Pinpoint the cell where the given text exists, returning its (x, y) midpoint coordinate. 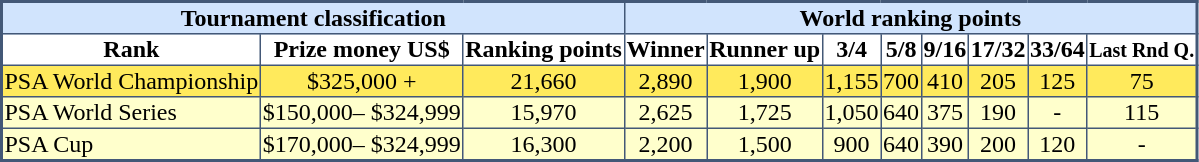
Tournament classification (314, 18)
1,900 (764, 81)
2,890 (666, 81)
120 (1058, 144)
190 (998, 113)
700 (901, 81)
205 (998, 81)
PSA World Series (132, 113)
PSA Cup (132, 144)
1,155 (851, 81)
390 (944, 144)
World ranking points (910, 18)
900 (851, 144)
21,660 (544, 81)
15,970 (544, 113)
Runner up (764, 50)
410 (944, 81)
2,200 (666, 144)
9/16 (944, 50)
PSA World Championship (132, 81)
5/8 (901, 50)
16,300 (544, 144)
375 (944, 113)
Winner (666, 50)
Last Rnd Q. (1142, 50)
$150,000– $324,999 (361, 113)
33/64 (1058, 50)
75 (1142, 81)
Rank (132, 50)
3/4 (851, 50)
17/32 (998, 50)
$325,000 + (361, 81)
Ranking points (544, 50)
125 (1058, 81)
1,725 (764, 113)
2,625 (666, 113)
$170,000– $324,999 (361, 144)
1,050 (851, 113)
115 (1142, 113)
Prize money US$ (361, 50)
1,500 (764, 144)
200 (998, 144)
